Determine the [X, Y] coordinate at the center of the cell enclosing the given text.  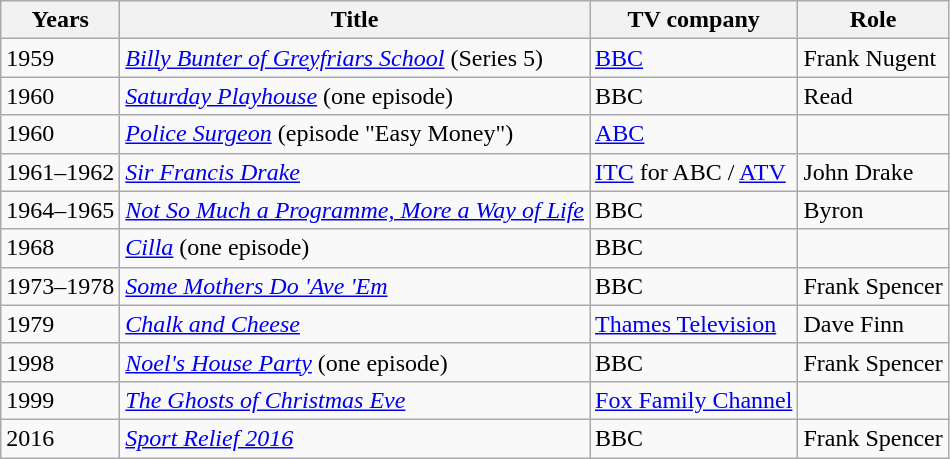
Not So Much a Programme, More a Way of Life [355, 210]
2016 [60, 438]
1968 [60, 248]
Frank Nugent [873, 58]
Title [355, 20]
ITC for ABC / ATV [694, 172]
1961–1962 [60, 172]
Years [60, 20]
1999 [60, 400]
1964–1965 [60, 210]
Cilla (one episode) [355, 248]
John Drake [873, 172]
Dave Finn [873, 324]
Saturday Playhouse (one episode) [355, 96]
1979 [60, 324]
1998 [60, 362]
Billy Bunter of Greyfriars School (Series 5) [355, 58]
Noel's House Party (one episode) [355, 362]
The Ghosts of Christmas Eve [355, 400]
1959 [60, 58]
Some Mothers Do 'Ave 'Em [355, 286]
Thames Television [694, 324]
ABC [694, 134]
Sport Relief 2016 [355, 438]
Role [873, 20]
TV company [694, 20]
Read [873, 96]
Sir Francis Drake [355, 172]
Fox Family Channel [694, 400]
Police Surgeon (episode "Easy Money") [355, 134]
Byron [873, 210]
1973–1978 [60, 286]
Chalk and Cheese [355, 324]
